Return [x, y] of the center of cell containing provided text 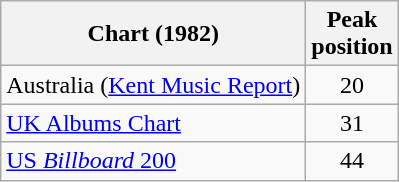
UK Albums Chart [154, 123]
US Billboard 200 [154, 161]
Chart (1982) [154, 34]
20 [352, 85]
44 [352, 161]
Peakposition [352, 34]
Australia (Kent Music Report) [154, 85]
31 [352, 123]
